Locate the cell with the specified text and output its (X, Y) center coordinate. 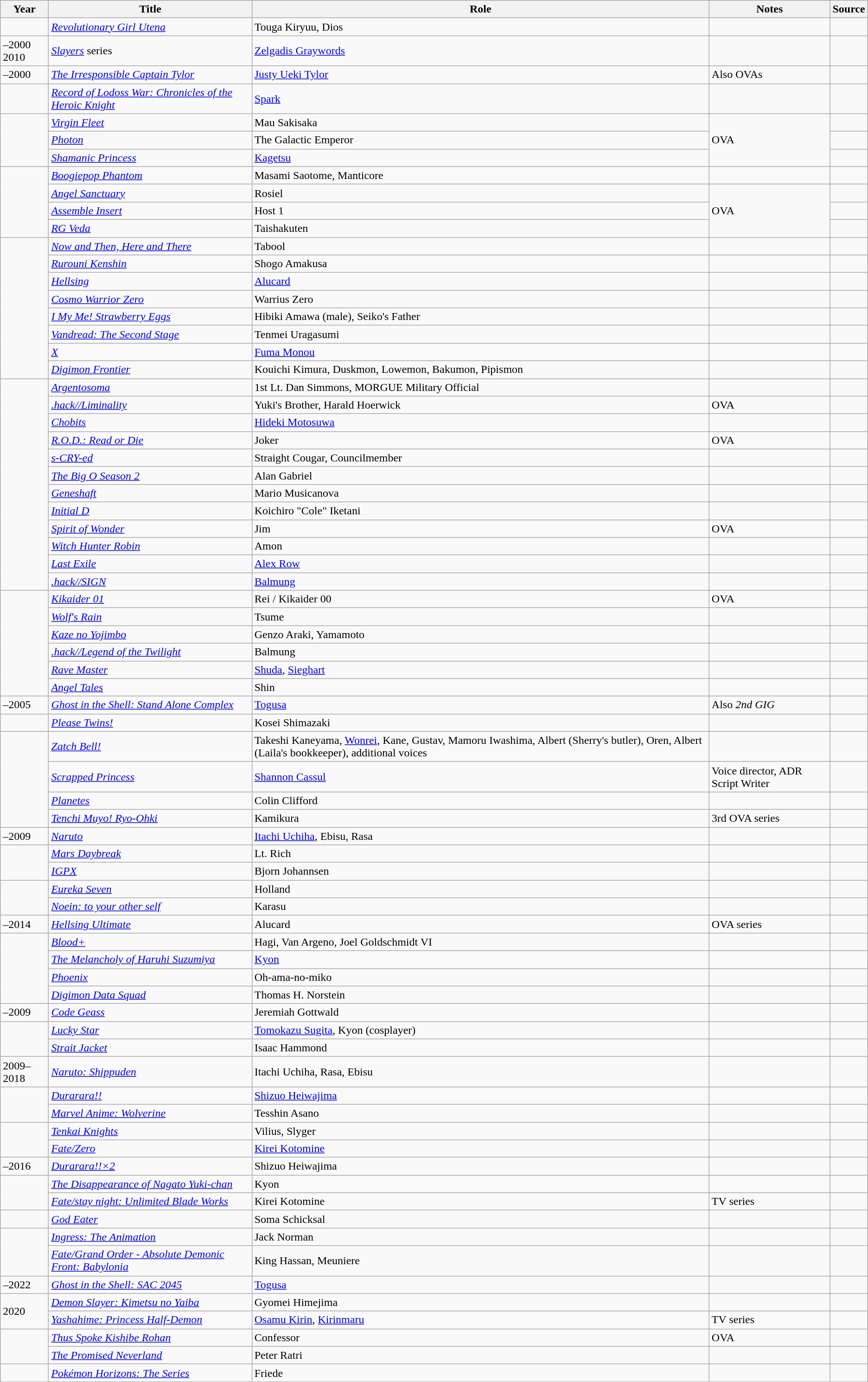
Alex Row (480, 564)
Scrapped Princess (150, 776)
Host 1 (480, 211)
Straight Cougar, Councilmember (480, 458)
Touga Kiryuu, Dios (480, 27)
Fate/stay night: Unlimited Blade Works (150, 1202)
Naruto (150, 836)
Shamanic Princess (150, 158)
Fuma Monou (480, 352)
Demon Slayer: Kimetsu no Yaiba (150, 1302)
RG Veda (150, 228)
Record of Lodoss War: Chronicles of the Heroic Knight (150, 98)
OVA series (770, 924)
Takeshi Kaneyama, Wonrei, Kane, Gustav, Mamoru Iwashima, Albert (Sherry's butler), Oren, Albert (Laila's bookkeeper), additional voices (480, 747)
Taishakuten (480, 228)
Mario Musicanova (480, 493)
Mars Daybreak (150, 854)
–2014 (25, 924)
The Big O Season 2 (150, 475)
Zelgadis Graywords (480, 51)
Amon (480, 546)
Angel Sanctuary (150, 193)
Initial D (150, 511)
Title (150, 9)
Kaze no Yojimbo (150, 634)
Rave Master (150, 670)
Role (480, 9)
Jeremiah Gottwald (480, 1012)
Rurouni Kenshin (150, 264)
Alan Gabriel (480, 475)
Phoenix (150, 977)
Tomokazu Sugita, Kyon (cosplayer) (480, 1030)
Ghost in the Shell: SAC 2045 (150, 1285)
.hack//SIGN (150, 582)
R.O.D.: Read or Die (150, 440)
Kosei Shimazaki (480, 723)
Jim (480, 528)
Noein: to your other self (150, 907)
Warrius Zero (480, 299)
Tenmei Uragasumi (480, 334)
Hagi, Van Argeno, Joel Goldschmidt VI (480, 942)
Photon (150, 140)
Last Exile (150, 564)
Cosmo Warrior Zero (150, 299)
Digimon Data Squad (150, 995)
Tenchi Muyo! Ryo-Ohki (150, 818)
Thus Spoke Kishibe Rohan (150, 1337)
Spirit of Wonder (150, 528)
Kagetsu (480, 158)
Durarara!!×2 (150, 1166)
Ingress: The Animation (150, 1237)
Osamu Kirin, Kirinmaru (480, 1320)
Year (25, 9)
Genzo Araki, Yamamoto (480, 634)
Rei / Kikaider 00 (480, 599)
Vandread: The Second Stage (150, 334)
Strait Jacket (150, 1048)
Notes (770, 9)
–2022 (25, 1285)
Lt. Rich (480, 854)
Tenkai Knights (150, 1131)
Please Twins! (150, 723)
–2016 (25, 1166)
Eureka Seven (150, 889)
Also OVAs (770, 75)
3rd OVA series (770, 818)
The Melancholy of Haruhi Suzumiya (150, 960)
Yuki's Brother, Harald Hoerwick (480, 405)
Lucky Star (150, 1030)
s-CRY-ed (150, 458)
The Galactic Emperor (480, 140)
Zatch Bell! (150, 747)
IGPX (150, 871)
The Disappearance of Nagato Yuki-chan (150, 1184)
Kamikura (480, 818)
Holland (480, 889)
Durarara!! (150, 1095)
Peter Ratri (480, 1355)
Rosiel (480, 193)
Vilius, Slyger (480, 1131)
1st Lt. Dan Simmons, MORGUE Military Official (480, 387)
Spark (480, 98)
Assemble Insert (150, 211)
Masami Saotome, Manticore (480, 175)
Koichiro "Cole" Iketani (480, 511)
Oh-ama-no-miko (480, 977)
Hibiki Amawa (male), Seiko's Father (480, 317)
Source (849, 9)
Hellsing (150, 282)
Hellsing Ultimate (150, 924)
Naruto: Shippuden (150, 1071)
Thomas H. Norstein (480, 995)
Colin Clifford (480, 800)
Code Geass (150, 1012)
Slayers series (150, 51)
Chobits (150, 422)
Shannon Cassul (480, 776)
Digimon Frontier (150, 370)
Itachi Uchiha, Ebisu, Rasa (480, 836)
I My Me! Strawberry Eggs (150, 317)
Soma Schicksal (480, 1219)
Itachi Uchiha, Rasa, Ebisu (480, 1071)
Wolf's Rain (150, 617)
Mau Sakisaka (480, 122)
Voice director, ADR Script Writer (770, 776)
Now and Then, Here and There (150, 246)
2009–2018 (25, 1071)
Shuda, Sieghart (480, 670)
Yashahime: Princess Half-Demon (150, 1320)
Kikaider 01 (150, 599)
Virgin Fleet (150, 122)
Jack Norman (480, 1237)
Planetes (150, 800)
Pokémon Horizons: The Series (150, 1373)
Marvel Anime: Wolverine (150, 1113)
Gyomei Himejima (480, 1302)
King Hassan, Meuniere (480, 1260)
Karasu (480, 907)
Geneshaft (150, 493)
Confessor (480, 1337)
Bjorn Johannsen (480, 871)
Joker (480, 440)
Ghost in the Shell: Stand Alone Complex (150, 705)
Angel Tales (150, 687)
Tesshin Asano (480, 1113)
Fate/Grand Order - Absolute Demonic Front: Babylonia (150, 1260)
Shogo Amakusa (480, 264)
Shin (480, 687)
Friede (480, 1373)
Revolutionary Girl Utena (150, 27)
The Irresponsible Captain Tylor (150, 75)
2020 (25, 1311)
God Eater (150, 1219)
Fate/Zero (150, 1149)
X (150, 352)
Witch Hunter Robin (150, 546)
Justy Ueki Tylor (480, 75)
–2005 (25, 705)
Also 2nd GIG (770, 705)
.hack//Liminality (150, 405)
Boogiepop Phantom (150, 175)
Blood+ (150, 942)
The Promised Neverland (150, 1355)
.hack//Legend of the Twilight (150, 652)
Argentosoma (150, 387)
Tabool (480, 246)
–2000 (25, 75)
Hideki Motosuwa (480, 422)
Isaac Hammond (480, 1048)
Kouichi Kimura, Duskmon, Lowemon, Bakumon, Pipismon (480, 370)
–20002010 (25, 51)
Tsume (480, 617)
